Find where the given text appears and provide that cell's center as (X, Y) coordinate. 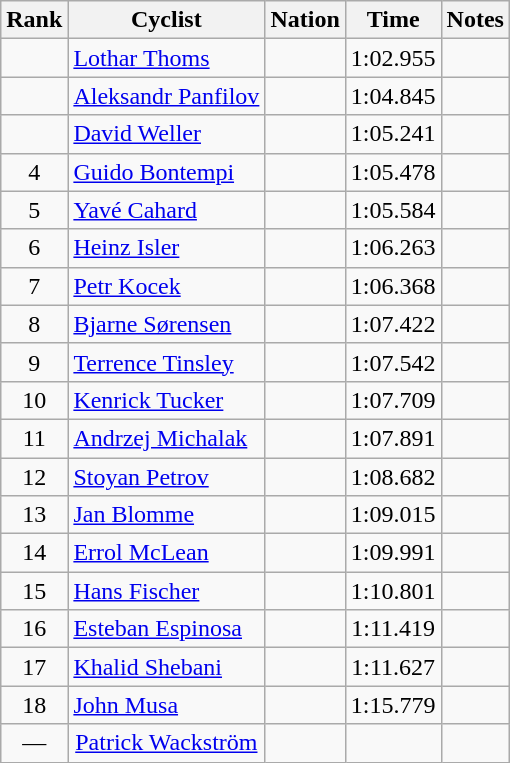
Jan Blomme (166, 515)
— (34, 743)
17 (34, 667)
14 (34, 553)
12 (34, 477)
John Musa (166, 705)
1:07.709 (393, 400)
Kenrick Tucker (166, 400)
10 (34, 400)
1:05.241 (393, 134)
Aleksandr Panfilov (166, 96)
Bjarne Sørensen (166, 324)
Khalid Shebani (166, 667)
Esteban Espinosa (166, 629)
1:04.845 (393, 96)
David Weller (166, 134)
15 (34, 591)
Guido Bontempi (166, 172)
8 (34, 324)
Errol McLean (166, 553)
1:11.627 (393, 667)
6 (34, 248)
1:10.801 (393, 591)
Cyclist (166, 20)
1:07.542 (393, 362)
16 (34, 629)
Heinz Isler (166, 248)
1:06.368 (393, 286)
Stoyan Petrov (166, 477)
1:07.422 (393, 324)
Rank (34, 20)
1:09.991 (393, 553)
Notes (475, 20)
1:08.682 (393, 477)
Petr Kocek (166, 286)
1:05.478 (393, 172)
7 (34, 286)
1:02.955 (393, 58)
1:15.779 (393, 705)
9 (34, 362)
Yavé Cahard (166, 210)
1:09.015 (393, 515)
1:11.419 (393, 629)
11 (34, 438)
1:06.263 (393, 248)
18 (34, 705)
4 (34, 172)
Time (393, 20)
Patrick Wackström (166, 743)
Nation (305, 20)
Lothar Thoms (166, 58)
Terrence Tinsley (166, 362)
Andrzej Michalak (166, 438)
1:05.584 (393, 210)
5 (34, 210)
Hans Fischer (166, 591)
13 (34, 515)
1:07.891 (393, 438)
